Locate the cell with the specified text and output its (X, Y) center coordinate. 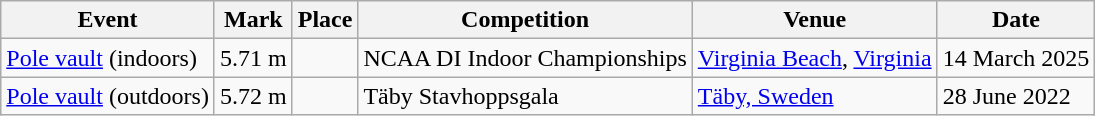
Virginia Beach, Virginia (814, 58)
NCAA DI Indoor Championships (525, 58)
28 June 2022 (1016, 96)
Mark (253, 20)
5.72 m (253, 96)
Pole vault (indoors) (108, 58)
5.71 m (253, 58)
Venue (814, 20)
Event (108, 20)
14 March 2025 (1016, 58)
Place (325, 20)
Täby, Sweden (814, 96)
Date (1016, 20)
Täby Stavhoppsgala (525, 96)
Pole vault (outdoors) (108, 96)
Competition (525, 20)
